Search for the cell housing the specified text and yield its (x, y) center coordinate. 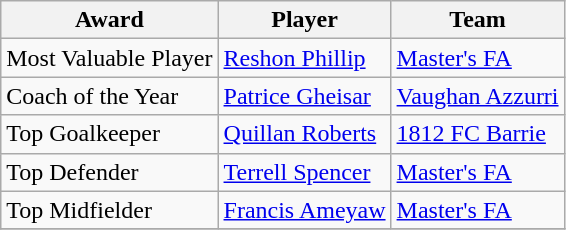
Top Defender (110, 172)
Francis Ameyaw (304, 210)
Top Midfielder (110, 210)
Vaughan Azzurri (478, 96)
Reshon Phillip (304, 58)
Top Goalkeeper (110, 134)
Patrice Gheisar (304, 96)
Award (110, 20)
Player (304, 20)
1812 FC Barrie (478, 134)
Terrell Spencer (304, 172)
Quillan Roberts (304, 134)
Team (478, 20)
Most Valuable Player (110, 58)
Coach of the Year (110, 96)
